Identify which cell holds the provided text, then report its [x, y] central coordinate. 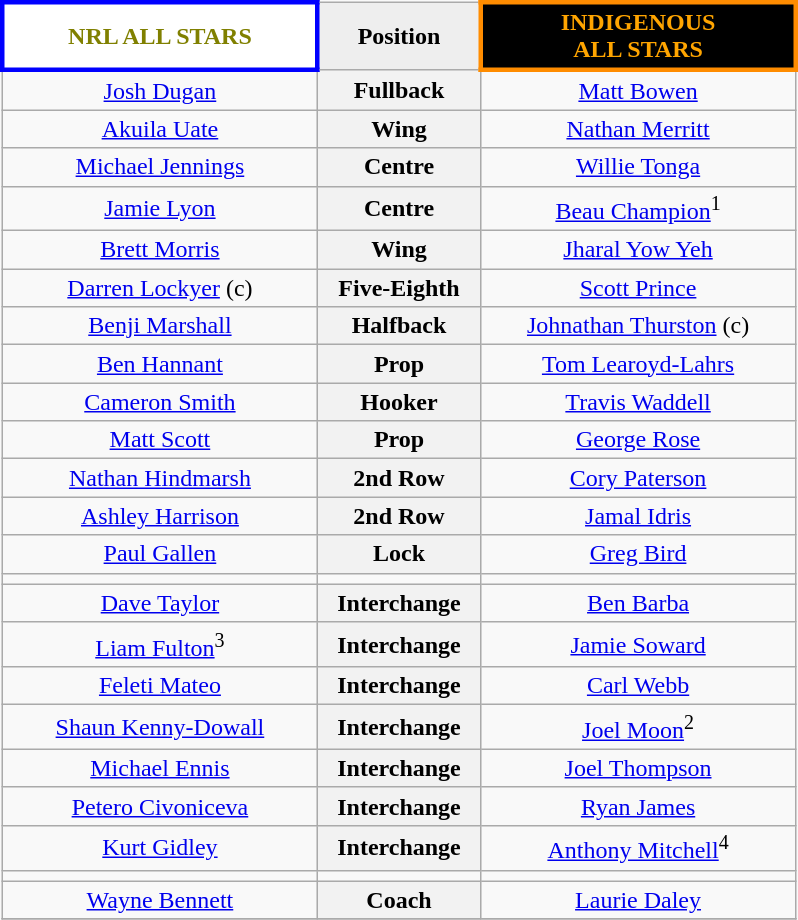
Anthony Mitchell4 [638, 848]
Jamie Lyon [160, 208]
Michael Ennis [160, 768]
Feleti Mateo [160, 686]
Fullback [399, 90]
Nathan Merritt [638, 129]
Akuila Uate [160, 129]
Ryan James [638, 806]
George Rose [638, 440]
Dave Taylor [160, 603]
Cory Paterson [638, 478]
Ashley Harrison [160, 516]
Cameron Smith [160, 402]
Ben Barba [638, 603]
Shaun Kenny-Dowall [160, 728]
Coach [399, 900]
Matt Scott [160, 440]
Matt Bowen [638, 90]
Wayne Bennett [160, 900]
Laurie Daley [638, 900]
Michael Jennings [160, 167]
Travis Waddell [638, 402]
Liam Fulton3 [160, 644]
Jharal Yow Yeh [638, 250]
Carl Webb [638, 686]
Petero Civoniceva [160, 806]
Jamal Idris [638, 516]
Greg Bird [638, 554]
Ben Hannant [160, 364]
INDIGENOUS ALL STARS [638, 36]
Kurt Gidley [160, 848]
Tom Learoyd-Lahrs [638, 364]
Jamie Soward [638, 644]
Benji Marshall [160, 326]
Halfback [399, 326]
Lock [399, 554]
Johnathan Thurston (c) [638, 326]
Paul Gallen [160, 554]
Darren Lockyer (c) [160, 288]
Josh Dugan [160, 90]
Beau Champion1 [638, 208]
Willie Tonga [638, 167]
Joel Moon2 [638, 728]
Position [399, 36]
Hooker [399, 402]
Nathan Hindmarsh [160, 478]
Scott Prince [638, 288]
Joel Thompson [638, 768]
Five-Eighth [399, 288]
NRL ALL STARS [160, 36]
Brett Morris [160, 250]
